Capture the cell that displays the provided text and extract its [x, y] central coordinate. 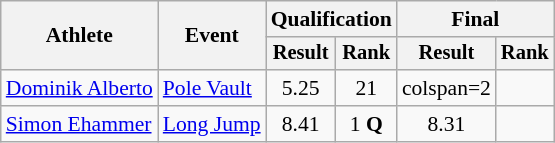
Athlete [80, 36]
Final [476, 19]
1 Q [366, 124]
5.25 [301, 88]
Pole Vault [212, 88]
colspan=2 [446, 88]
Dominik Alberto [80, 88]
Qualification [332, 19]
Simon Ehammer [80, 124]
8.41 [301, 124]
Event [212, 36]
8.31 [446, 124]
Long Jump [212, 124]
21 [366, 88]
